Return (x, y) of the center of cell containing provided text 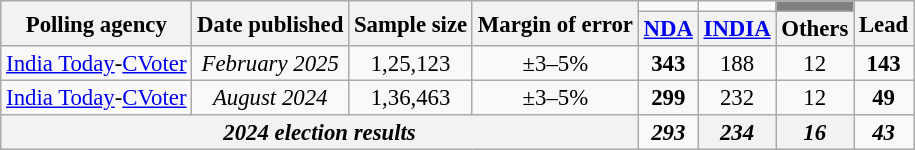
1,25,123 (411, 64)
Polling agency (96, 24)
INDIA (737, 30)
Date published (270, 24)
Lead (884, 24)
299 (668, 98)
Others (815, 30)
234 (737, 132)
143 (884, 64)
343 (668, 64)
49 (884, 98)
February 2025 (270, 64)
NDA (668, 30)
Sample size (411, 24)
1,36,463 (411, 98)
16 (815, 132)
293 (668, 132)
43 (884, 132)
Margin of error (555, 24)
232 (737, 98)
August 2024 (270, 98)
188 (737, 64)
2024 election results (320, 132)
